For the text-containing cell, return its midpoint in (x, y) coordinate format. 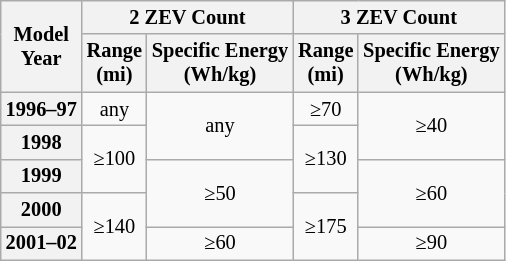
≥100 (114, 158)
≥130 (326, 158)
2 ZEV Count (188, 17)
≥175 (326, 226)
1999 (42, 176)
≥90 (431, 243)
2001–02 (42, 243)
≥40 (431, 126)
3 ZEV Count (398, 17)
≥70 (326, 109)
1996–97 (42, 109)
1998 (42, 142)
2000 (42, 210)
ModelYear (42, 46)
≥50 (220, 192)
≥140 (114, 226)
